Search for the cell housing the specified text and yield its (X, Y) center coordinate. 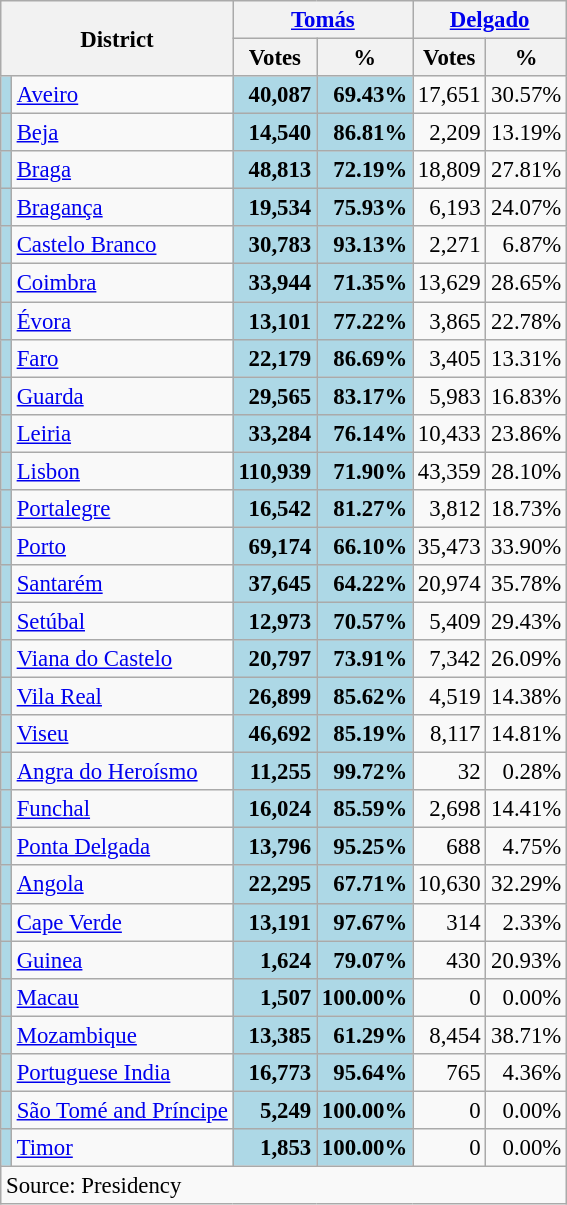
30,783 (274, 245)
2,698 (450, 809)
Santarém (122, 584)
Angola (122, 885)
70.57% (365, 621)
40,087 (274, 95)
2,271 (450, 245)
5,249 (274, 1110)
27.81% (526, 170)
14,540 (274, 133)
99.72% (365, 772)
29.43% (526, 621)
19,534 (274, 208)
32.29% (526, 885)
Viseu (122, 734)
District (117, 38)
Braga (122, 170)
Cape Verde (122, 922)
33.90% (526, 546)
3,405 (450, 358)
85.62% (365, 697)
83.17% (365, 396)
77.22% (365, 321)
37,645 (274, 584)
2,209 (450, 133)
81.27% (365, 509)
23.86% (526, 433)
22.78% (526, 321)
0.28% (526, 772)
43,359 (450, 471)
Portalegre (122, 509)
86.69% (365, 358)
Funchal (122, 809)
75.93% (365, 208)
28.65% (526, 283)
Angra do Heroísmo (122, 772)
71.90% (365, 471)
79.07% (365, 960)
765 (450, 1073)
Guinea (122, 960)
5,409 (450, 621)
10,630 (450, 885)
38.71% (526, 1035)
6.87% (526, 245)
61.29% (365, 1035)
18.73% (526, 509)
314 (450, 922)
Faro (122, 358)
Vila Real (122, 697)
30.57% (526, 95)
Évora (122, 321)
430 (450, 960)
4.75% (526, 847)
13,629 (450, 283)
28.10% (526, 471)
Delgado (490, 20)
14.81% (526, 734)
69.43% (365, 95)
13,385 (274, 1035)
Lisbon (122, 471)
97.67% (365, 922)
46,692 (274, 734)
Tomás (322, 20)
26,899 (274, 697)
8,117 (450, 734)
11,255 (274, 772)
14.38% (526, 697)
Source: Presidency (284, 1185)
Viana do Castelo (122, 659)
Ponta Delgada (122, 847)
26.09% (526, 659)
93.13% (365, 245)
76.14% (365, 433)
14.41% (526, 809)
95.64% (365, 1073)
69,174 (274, 546)
20,797 (274, 659)
1,624 (274, 960)
Porto (122, 546)
18,809 (450, 170)
35,473 (450, 546)
33,284 (274, 433)
8,454 (450, 1035)
Portuguese India (122, 1073)
Bragança (122, 208)
16,773 (274, 1073)
4,519 (450, 697)
Coimbra (122, 283)
12,973 (274, 621)
Beja (122, 133)
Setúbal (122, 621)
13.31% (526, 358)
7,342 (450, 659)
16.83% (526, 396)
Macau (122, 997)
66.10% (365, 546)
5,983 (450, 396)
85.59% (365, 809)
95.25% (365, 847)
20.93% (526, 960)
10,433 (450, 433)
22,295 (274, 885)
São Tomé and Príncipe (122, 1110)
64.22% (365, 584)
72.19% (365, 170)
Aveiro (122, 95)
22,179 (274, 358)
13,191 (274, 922)
17,651 (450, 95)
33,944 (274, 283)
86.81% (365, 133)
16,542 (274, 509)
110,939 (274, 471)
73.91% (365, 659)
3,865 (450, 321)
Castelo Branco (122, 245)
85.19% (365, 734)
13,101 (274, 321)
4.36% (526, 1073)
Mozambique (122, 1035)
71.35% (365, 283)
20,974 (450, 584)
2.33% (526, 922)
1,507 (274, 997)
48,813 (274, 170)
Guarda (122, 396)
Timor (122, 1148)
35.78% (526, 584)
16,024 (274, 809)
6,193 (450, 208)
13,796 (274, 847)
32 (450, 772)
3,812 (450, 509)
24.07% (526, 208)
13.19% (526, 133)
Leiria (122, 433)
1,853 (274, 1148)
67.71% (365, 885)
688 (450, 847)
29,565 (274, 396)
